Scan for the cell matching the given text and deliver its [x, y] coordinate at center. 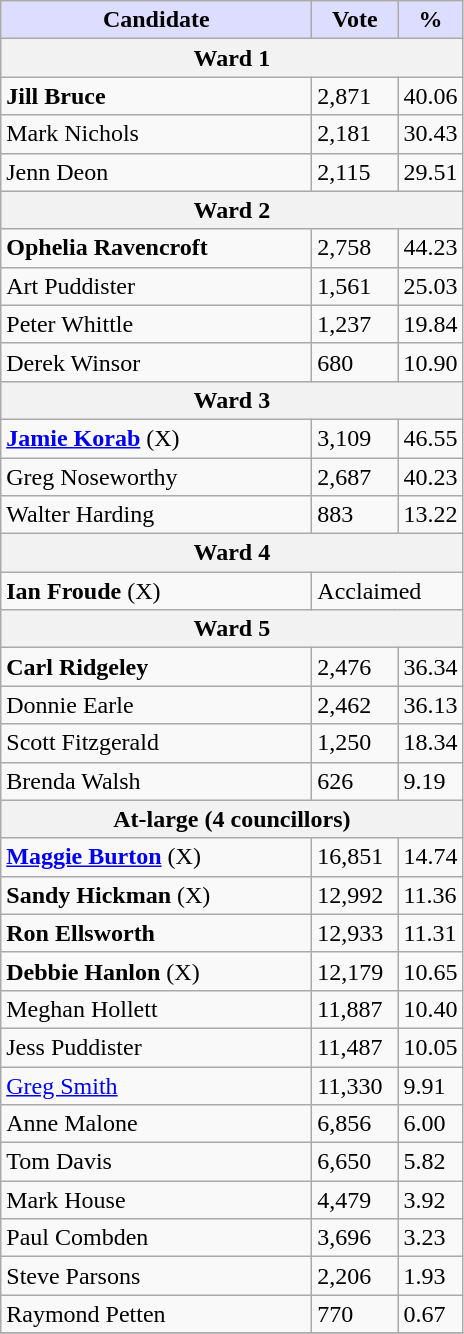
9.19 [430, 781]
770 [355, 1314]
2,687 [355, 477]
10.05 [430, 1047]
4,479 [355, 1200]
Steve Parsons [156, 1276]
Raymond Petten [156, 1314]
10.65 [430, 971]
Ward 3 [232, 400]
883 [355, 515]
9.91 [430, 1085]
36.34 [430, 667]
Ward 5 [232, 629]
29.51 [430, 172]
Mark Nichols [156, 134]
46.55 [430, 438]
Tom Davis [156, 1162]
Vote [355, 20]
16,851 [355, 857]
2,476 [355, 667]
Scott Fitzgerald [156, 743]
6,856 [355, 1124]
13.22 [430, 515]
5.82 [430, 1162]
25.03 [430, 286]
3,109 [355, 438]
10.90 [430, 362]
6,650 [355, 1162]
% [430, 20]
Mark House [156, 1200]
Ward 4 [232, 553]
14.74 [430, 857]
Jamie Korab (X) [156, 438]
At-large (4 councillors) [232, 819]
626 [355, 781]
Maggie Burton (X) [156, 857]
Walter Harding [156, 515]
11,330 [355, 1085]
Acclaimed [388, 591]
Peter Whittle [156, 324]
Art Puddister [156, 286]
12,992 [355, 895]
0.67 [430, 1314]
Paul Combden [156, 1238]
Greg Noseworthy [156, 477]
2,181 [355, 134]
40.23 [430, 477]
6.00 [430, 1124]
Donnie Earle [156, 705]
Anne Malone [156, 1124]
2,758 [355, 248]
2,206 [355, 1276]
Jenn Deon [156, 172]
Meghan Hollett [156, 1009]
10.40 [430, 1009]
2,871 [355, 96]
680 [355, 362]
Debbie Hanlon (X) [156, 971]
18.34 [430, 743]
30.43 [430, 134]
Carl Ridgeley [156, 667]
3.23 [430, 1238]
1,561 [355, 286]
11.36 [430, 895]
44.23 [430, 248]
Brenda Walsh [156, 781]
11,887 [355, 1009]
36.13 [430, 705]
2,115 [355, 172]
Ward 2 [232, 210]
3.92 [430, 1200]
Jess Puddister [156, 1047]
Ian Froude (X) [156, 591]
1,237 [355, 324]
Jill Bruce [156, 96]
11,487 [355, 1047]
11.31 [430, 933]
Ophelia Ravencroft [156, 248]
Ron Ellsworth [156, 933]
12,179 [355, 971]
Ward 1 [232, 58]
40.06 [430, 96]
19.84 [430, 324]
1.93 [430, 1276]
2,462 [355, 705]
1,250 [355, 743]
Derek Winsor [156, 362]
Sandy Hickman (X) [156, 895]
12,933 [355, 933]
Candidate [156, 20]
Greg Smith [156, 1085]
3,696 [355, 1238]
